Pinpoint the cell where the given text exists, returning its [x, y] midpoint coordinate. 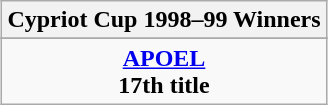
APOEL17th title [164, 72]
Cypriot Cup 1998–99 Winners [164, 20]
